Search for the cell housing the specified text and yield its (x, y) center coordinate. 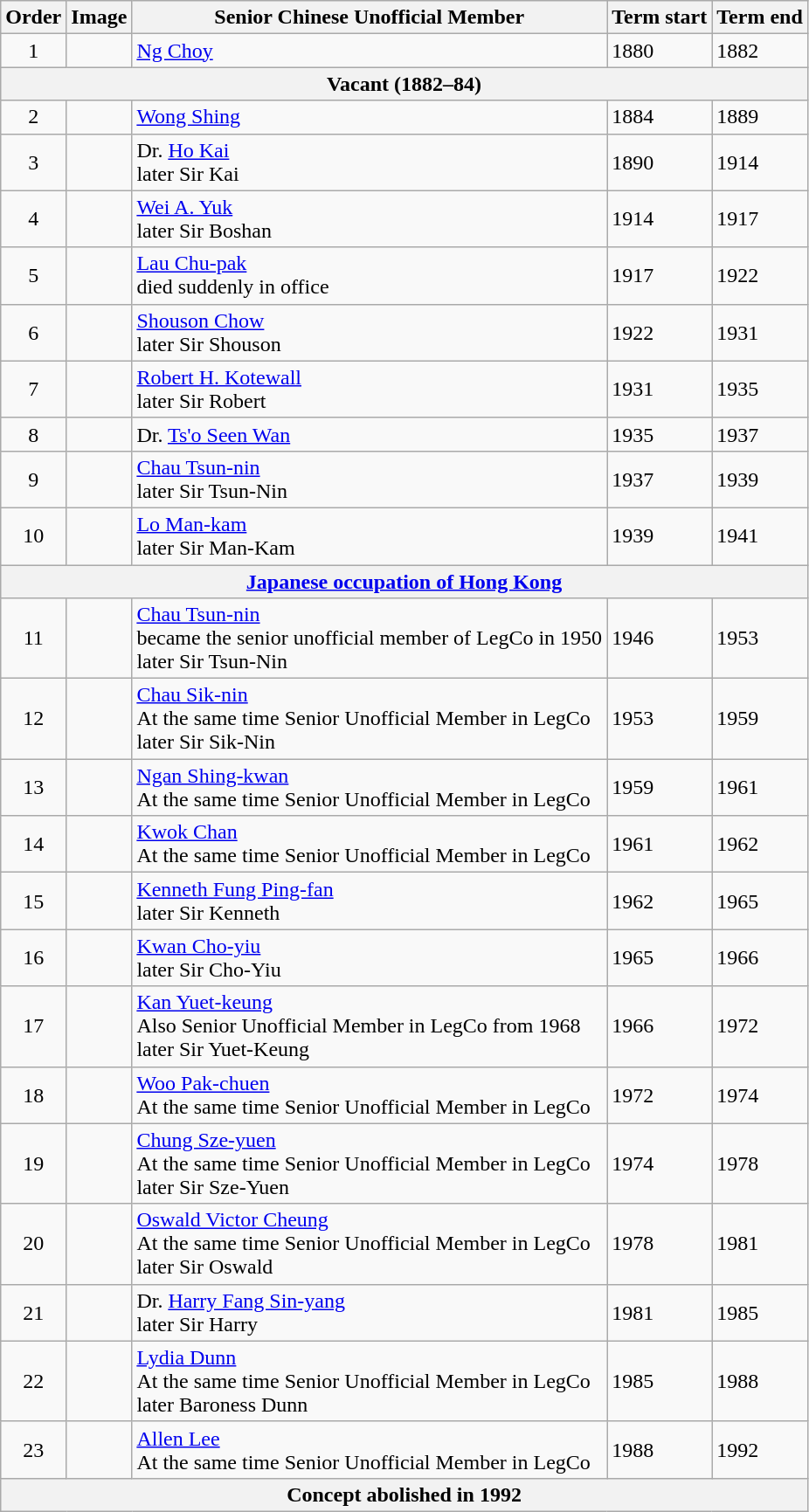
Woo Pak-chuenAt the same time Senior Unofficial Member in LegCo (370, 1095)
1992 (760, 1450)
Kenneth Fung Ping-fanlater Sir Kenneth (370, 901)
23 (33, 1450)
7 (33, 390)
8 (33, 434)
4 (33, 218)
Chau Sik-ninAt the same time Senior Unofficial Member in LegColater Sir Sik-Nin (370, 719)
Robert H. Kotewalllater Sir Robert (370, 390)
16 (33, 957)
21 (33, 1312)
Shouson Chowlater Sir Shouson (370, 332)
Dr. Harry Fang Sin-yanglater Sir Harry (370, 1312)
Term start (660, 17)
Vacant (1882–84) (404, 84)
Chau Tsun-ninlater Sir Tsun-Nin (370, 479)
13 (33, 788)
15 (33, 901)
Oswald Victor CheungAt the same time Senior Unofficial Member in LegColater Sir Oswald (370, 1244)
1941 (760, 536)
Ng Choy (370, 51)
Kan Yuet-keungAlso Senior Unofficial Member in LegCo from 1968later Sir Yuet-Keung (370, 1026)
Kwok ChanAt the same time Senior Unofficial Member in LegCo (370, 844)
Chung Sze-yuenAt the same time Senior Unofficial Member in LegColater Sir Sze-Yuen (370, 1163)
5 (33, 276)
Lau Chu-pakdied suddenly in office (370, 276)
19 (33, 1163)
6 (33, 332)
1880 (660, 51)
1889 (760, 117)
17 (33, 1026)
Allen LeeAt the same time Senior Unofficial Member in LegCo (370, 1450)
Dr. Ts'o Seen Wan (370, 434)
1882 (760, 51)
Chau Tsun-ninbecame the senior unofficial member of LegCo in 1950later Sir Tsun-Nin (370, 639)
3 (33, 162)
10 (33, 536)
Kwan Cho-yiulater Sir Cho-Yiu (370, 957)
Lo Man-kamlater Sir Man-Kam (370, 536)
9 (33, 479)
Ngan Shing-kwanAt the same time Senior Unofficial Member in LegCo (370, 788)
Japanese occupation of Hong Kong (404, 581)
Wei A. Yuklater Sir Boshan (370, 218)
11 (33, 639)
12 (33, 719)
Dr. Ho Kailater Sir Kai (370, 162)
Wong Shing (370, 117)
1 (33, 51)
1884 (660, 117)
22 (33, 1381)
18 (33, 1095)
14 (33, 844)
Term end (760, 17)
Lydia DunnAt the same time Senior Unofficial Member in LegColater Baroness Dunn (370, 1381)
1946 (660, 639)
2 (33, 117)
Senior Chinese Unofficial Member (370, 17)
1890 (660, 162)
20 (33, 1244)
Image (100, 17)
Order (33, 17)
Concept abolished in 1992 (404, 1495)
